Scan for the cell matching the given text and deliver its [x, y] coordinate at center. 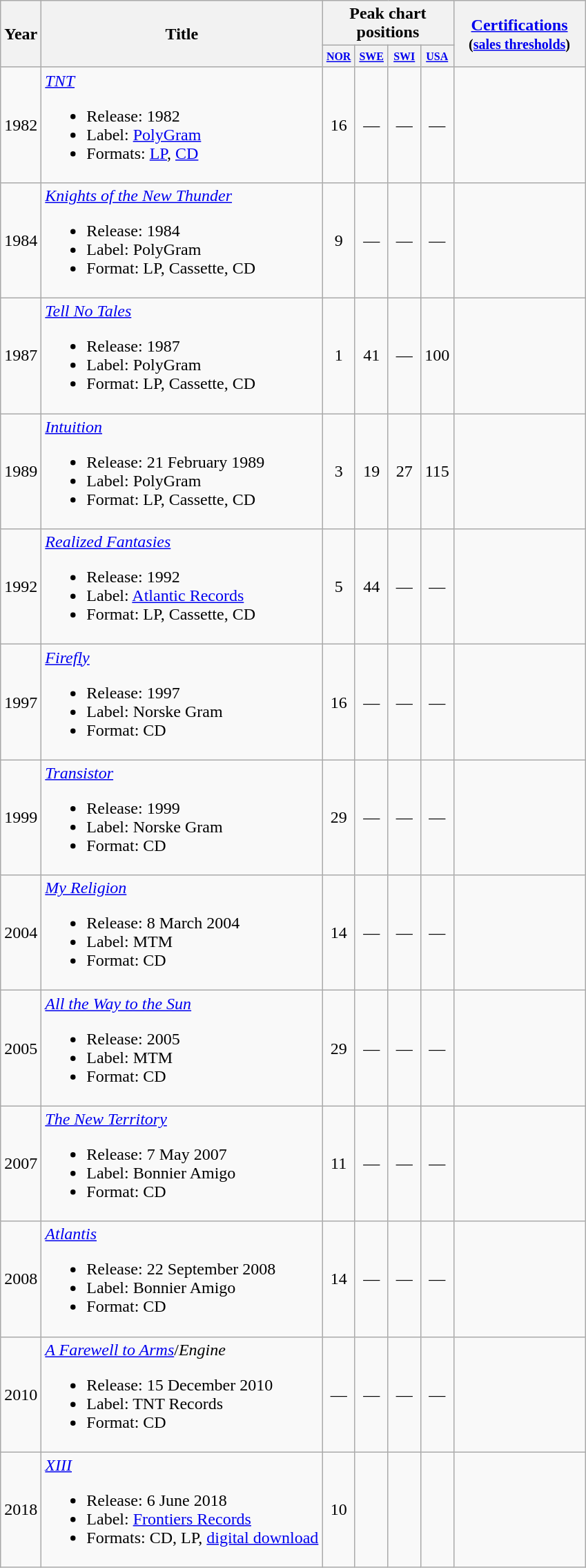
Certifications(sales thresholds) [519, 35]
My ReligionRelease: 8 March 2004Label: MTMFormat: CD [182, 933]
1987 [21, 356]
100 [437, 356]
11 [339, 1163]
TNTRelease: 1982Label: PolyGramFormats: LP, CD [182, 124]
2004 [21, 933]
Year [21, 35]
IntuitionRelease: 21 February 1989Label: PolyGramFormat: LP, Cassette, CD [182, 471]
Title [182, 35]
1999 [21, 818]
2005 [21, 1049]
Realized FantasiesRelease: 1992Label: Atlantic RecordsFormat: LP, Cassette, CD [182, 587]
1984 [21, 240]
115 [437, 471]
2010 [21, 1394]
The New TerritoryRelease: 7 May 2007Label: Bonnier AmigoFormat: CD [182, 1163]
All the Way to the SunRelease: 2005Label: MTMFormat: CD [182, 1049]
2007 [21, 1163]
1992 [21, 587]
FireflyRelease: 1997Label: Norske GramFormat: CD [182, 702]
1989 [21, 471]
USA [437, 57]
1997 [21, 702]
SWE [371, 57]
1982 [21, 124]
SWI [404, 57]
Tell No TalesRelease: 1987Label: PolyGramFormat: LP, Cassette, CD [182, 356]
2008 [21, 1279]
TransistorRelease: 1999Label: Norske GramFormat: CD [182, 818]
27 [404, 471]
XIIIRelease: 6 June 2018Label: Frontiers RecordsFormats: CD, LP, digital download [182, 1510]
3 [339, 471]
2018 [21, 1510]
10 [339, 1510]
NOR [339, 57]
41 [371, 356]
5 [339, 587]
1 [339, 356]
19 [371, 471]
44 [371, 587]
AtlantisRelease: 22 September 2008Label: Bonnier AmigoFormat: CD [182, 1279]
A Farewell to Arms/EngineRelease: 15 December 2010Label: TNT RecordsFormat: CD [182, 1394]
9 [339, 240]
Peak chart positions [388, 23]
Knights of the New ThunderRelease: 1984Label: PolyGramFormat: LP, Cassette, CD [182, 240]
